Output the [X, Y] coordinate of the center of the cell containing the given text.  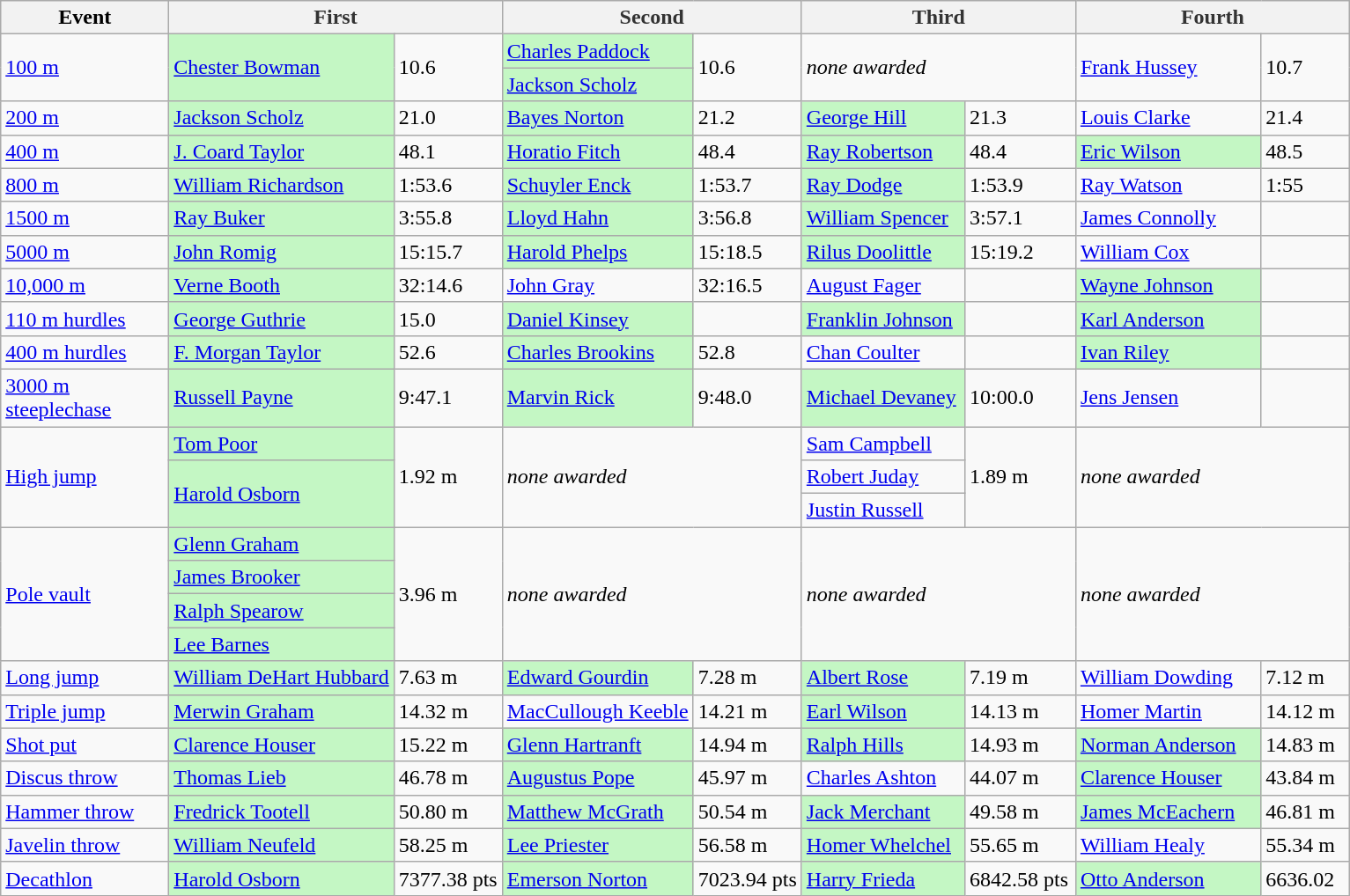
21.3 [1020, 118]
14.12 m [1305, 711]
Lee Barnes [282, 644]
10,000 m [85, 285]
Louis Clarke [1168, 118]
Discus throw [85, 778]
10.7 [1305, 68]
Norman Anderson [1168, 745]
3000 m steeplechase [85, 398]
7023.94 pts [747, 878]
William Spencer [882, 218]
Fourth [1212, 18]
Lloyd Hahn [597, 218]
56.58 m [747, 845]
Ray Buker [282, 218]
Edward Gourdin [597, 678]
1:53.7 [747, 185]
High jump [85, 476]
Emerson Norton [597, 878]
32:16.5 [747, 285]
August Fager [882, 285]
14.21 m [747, 711]
1.89 m [1020, 476]
15.22 m [447, 745]
7.63 m [447, 678]
46.78 m [447, 778]
MacCullough Keeble [597, 711]
1500 m [85, 218]
James McEachern [1168, 812]
Otto Anderson [1168, 878]
52.8 [747, 352]
21.2 [747, 118]
William DeHart Hubbard [282, 678]
48.1 [447, 151]
Franklin Johnson [882, 319]
21.0 [447, 118]
Augustus Pope [597, 778]
Hammer throw [85, 812]
Ralph Hills [882, 745]
Justin Russell [882, 510]
400 m [85, 151]
Harold Phelps [597, 252]
William Cox [1168, 252]
52.6 [447, 352]
Horatio Fitch [597, 151]
Eric Wilson [1168, 151]
Homer Whelchel [882, 845]
7.19 m [1020, 678]
6842.58 pts [1020, 878]
55.34 m [1305, 845]
John Romig [282, 252]
49.58 m [1020, 812]
Sam Campbell [882, 443]
Verne Booth [282, 285]
1.92 m [447, 476]
400 m hurdles [85, 352]
3.96 m [447, 594]
Javelin throw [85, 845]
George Hill [882, 118]
50.54 m [747, 812]
58.25 m [447, 845]
Ivan Riley [1168, 352]
Charles Brookins [597, 352]
21.4 [1305, 118]
15:19.2 [1020, 252]
Rilus Doolittle [882, 252]
Long jump [85, 678]
Lee Priester [597, 845]
100 m [85, 68]
William Dowding [1168, 678]
Event [85, 18]
110 m hurdles [85, 319]
50.80 m [447, 812]
George Guthrie [282, 319]
Chan Coulter [882, 352]
5000 m [85, 252]
45.97 m [747, 778]
Third [939, 18]
Second [652, 18]
Tom Poor [282, 443]
1:53.6 [447, 185]
Triple jump [85, 711]
3:56.8 [747, 218]
Earl Wilson [882, 711]
Frank Hussey [1168, 68]
First [336, 18]
Michael Devaney [882, 398]
Charles Paddock [597, 51]
Ralph Spearow [282, 611]
Albert Rose [882, 678]
Daniel Kinsey [597, 319]
Robert Juday [882, 477]
Karl Anderson [1168, 319]
7.28 m [747, 678]
Ray Watson [1168, 185]
Glenn Graham [282, 544]
James Connolly [1168, 218]
48.5 [1305, 151]
J. Coard Taylor [282, 151]
Russell Payne [282, 398]
14.83 m [1305, 745]
William Healy [1168, 845]
6636.02 [1305, 878]
14.93 m [1020, 745]
200 m [85, 118]
Thomas Lieb [282, 778]
1:55 [1305, 185]
Matthew McGrath [597, 812]
F. Morgan Taylor [282, 352]
800 m [85, 185]
14.94 m [747, 745]
44.07 m [1020, 778]
James Brooker [282, 577]
John Gray [597, 285]
9:47.1 [447, 398]
Decathlon [85, 878]
15:18.5 [747, 252]
Wayne Johnson [1168, 285]
55.65 m [1020, 845]
Homer Martin [1168, 711]
9:48.0 [747, 398]
15:15.7 [447, 252]
10:00.0 [1020, 398]
Schuyler Enck [597, 185]
Pole vault [85, 594]
7.12 m [1305, 678]
William Richardson [282, 185]
Merwin Graham [282, 711]
3:55.8 [447, 218]
7377.38 pts [447, 878]
Marvin Rick [597, 398]
Jack Merchant [882, 812]
Glenn Hartranft [597, 745]
Charles Ashton [882, 778]
Shot put [85, 745]
Harry Frieda [882, 878]
14.13 m [1020, 711]
Bayes Norton [597, 118]
Ray Dodge [882, 185]
Chester Bowman [282, 68]
14.32 m [447, 711]
32:14.6 [447, 285]
43.84 m [1305, 778]
15.0 [447, 319]
Ray Robertson [882, 151]
William Neufeld [282, 845]
Fredrick Tootell [282, 812]
46.81 m [1305, 812]
1:53.9 [1020, 185]
3:57.1 [1020, 218]
Jens Jensen [1168, 398]
